For the text-containing cell, return its midpoint in [x, y] coordinate format. 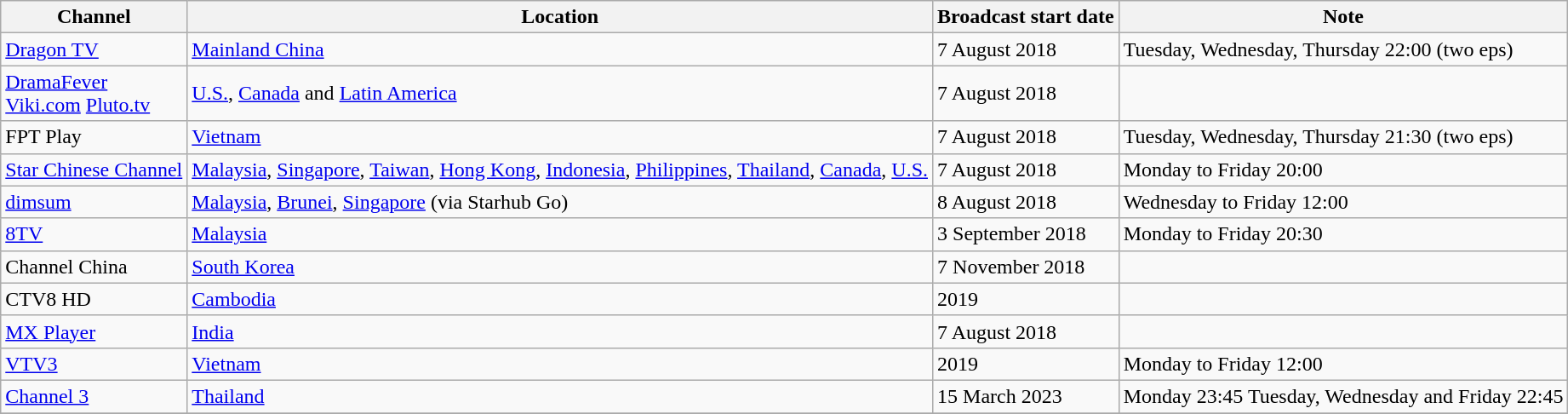
MX Player [94, 331]
CTV8 HD [94, 299]
Malaysia, Brunei, Singapore (via Starhub Go) [560, 202]
Channel [94, 17]
15 March 2023 [1027, 396]
VTV3 [94, 364]
Monday 23:45 Tuesday, Wednesday and Friday 22:45 [1343, 396]
Thailand [560, 396]
Channel 3 [94, 396]
Mainland China [560, 49]
Monday to Friday 20:00 [1343, 170]
Star Chinese Channel [94, 170]
Location [560, 17]
Dragon TV [94, 49]
8TV [94, 234]
Monday to Friday 20:30 [1343, 234]
India [560, 331]
Tuesday, Wednesday, Thursday 22:00 (two eps) [1343, 49]
Note [1343, 17]
U.S., Canada and Latin America [560, 94]
Tuesday, Wednesday, Thursday 21:30 (two eps) [1343, 137]
DramaFeverViki.com Pluto.tv [94, 94]
South Korea [560, 267]
8 August 2018 [1027, 202]
Wednesday to Friday 12:00 [1343, 202]
3 September 2018 [1027, 234]
dimsum [94, 202]
Monday to Friday 12:00 [1343, 364]
Cambodia [560, 299]
Malaysia, Singapore, Taiwan, Hong Kong, Indonesia, Philippines, Thailand, Canada, U.S. [560, 170]
Broadcast start date [1027, 17]
Channel China [94, 267]
7 November 2018 [1027, 267]
Malaysia [560, 234]
FPT Play [94, 137]
